Locate the cell with the specified text and output its (x, y) center coordinate. 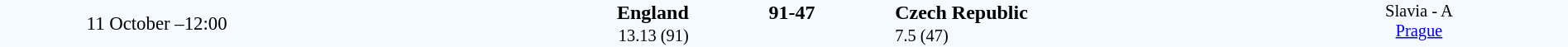
Slavia - A Prague (1419, 23)
England (501, 12)
11 October –12:00 (157, 23)
Czech Republic (1082, 12)
91-47 (791, 12)
13.13 (91) (501, 36)
7.5 (47) (1082, 36)
